Provide the [X, Y] coordinate of the cell's center where the given text is located.  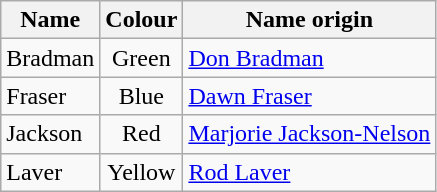
Yellow [142, 172]
Dawn Fraser [310, 96]
Marjorie Jackson-Nelson [310, 134]
Red [142, 134]
Green [142, 58]
Don Bradman [310, 58]
Name [50, 20]
Colour [142, 20]
Rod Laver [310, 172]
Blue [142, 96]
Name origin [310, 20]
Fraser [50, 96]
Bradman [50, 58]
Laver [50, 172]
Jackson [50, 134]
